Output the (x, y) coordinate of the center of the cell containing the given text.  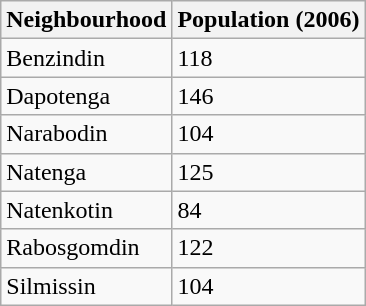
Silmissin (86, 286)
84 (268, 210)
Dapotenga (86, 96)
125 (268, 172)
146 (268, 96)
Neighbourhood (86, 20)
118 (268, 58)
Rabosgomdin (86, 248)
Population (2006) (268, 20)
Natenga (86, 172)
Benzindin (86, 58)
Natenkotin (86, 210)
Narabodin (86, 134)
122 (268, 248)
